Return the (X, Y) coordinate for the center point of the cell that contains the specified text.  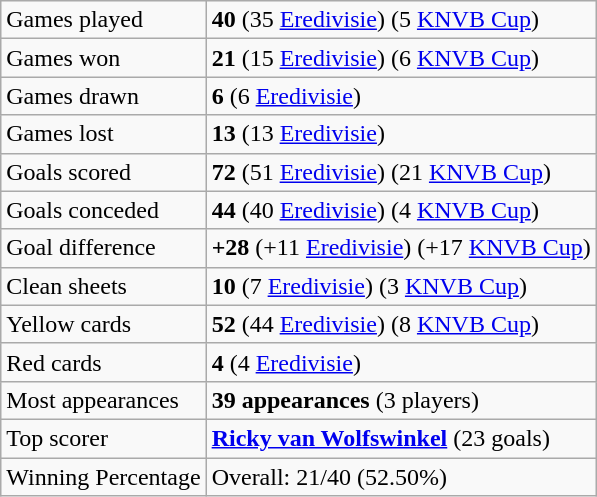
Red cards (104, 362)
Ricky van Wolfswinkel (23 goals) (401, 438)
+28 (+11 Eredivisie) (+17 KNVB Cup) (401, 248)
52 (44 Eredivisie) (8 KNVB Cup) (401, 324)
Games won (104, 58)
Games lost (104, 134)
Top scorer (104, 438)
13 (13 Eredivisie) (401, 134)
Clean sheets (104, 286)
Games played (104, 20)
Yellow cards (104, 324)
6 (6 Eredivisie) (401, 96)
40 (35 Eredivisie) (5 KNVB Cup) (401, 20)
4 (4 Eredivisie) (401, 362)
Overall: 21/40 (52.50%) (401, 477)
Goals conceded (104, 210)
Winning Percentage (104, 477)
72 (51 Eredivisie) (21 KNVB Cup) (401, 172)
44 (40 Eredivisie) (4 KNVB Cup) (401, 210)
Goals scored (104, 172)
21 (15 Eredivisie) (6 KNVB Cup) (401, 58)
Goal difference (104, 248)
Games drawn (104, 96)
39 appearances (3 players) (401, 400)
10 (7 Eredivisie) (3 KNVB Cup) (401, 286)
Most appearances (104, 400)
